Search for the cell housing the specified text and yield its [X, Y] center coordinate. 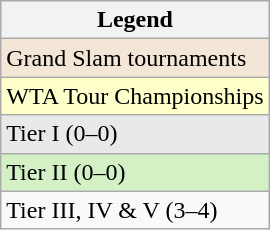
Tier III, IV & V (3–4) [135, 210]
WTA Tour Championships [135, 96]
Tier II (0–0) [135, 172]
Grand Slam tournaments [135, 58]
Tier I (0–0) [135, 134]
Legend [135, 20]
